Capture the cell that displays the provided text and extract its (x, y) central coordinate. 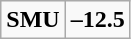
SMU (33, 19)
–12.5 (98, 19)
